Output the (x, y) coordinate of the center of the cell containing the given text.  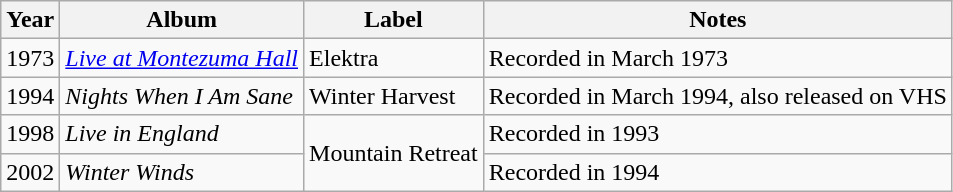
Year (30, 20)
Recorded in 1993 (718, 134)
Recorded in March 1973 (718, 58)
Winter Harvest (394, 96)
1998 (30, 134)
Mountain Retreat (394, 153)
Winter Winds (182, 172)
1994 (30, 96)
Live in England (182, 134)
2002 (30, 172)
Nights When I Am Sane (182, 96)
Recorded in 1994 (718, 172)
Live at Montezuma Hall (182, 58)
1973 (30, 58)
Label (394, 20)
Album (182, 20)
Recorded in March 1994, also released on VHS (718, 96)
Notes (718, 20)
Elektra (394, 58)
